Scan for the cell matching the given text and deliver its (x, y) coordinate at center. 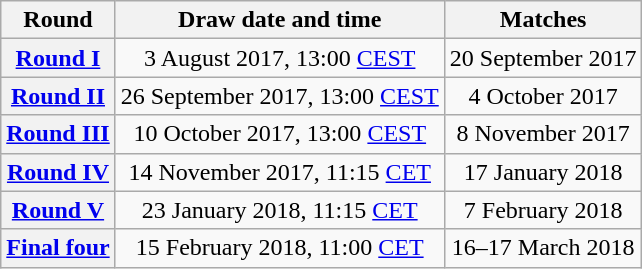
8 November 2017 (543, 134)
Round (58, 20)
10 October 2017, 13:00 CEST (280, 134)
14 November 2017, 11:15 CET (280, 172)
Final four (58, 248)
23 January 2018, 11:15 CET (280, 210)
Round II (58, 96)
7 February 2018 (543, 210)
Round I (58, 58)
3 August 2017, 13:00 CEST (280, 58)
Round IV (58, 172)
16–17 March 2018 (543, 248)
Draw date and time (280, 20)
20 September 2017 (543, 58)
17 January 2018 (543, 172)
26 September 2017, 13:00 CEST (280, 96)
15 February 2018, 11:00 CET (280, 248)
Round III (58, 134)
Matches (543, 20)
Round V (58, 210)
4 October 2017 (543, 96)
